Locate the cell with the specified text and output its [X, Y] center coordinate. 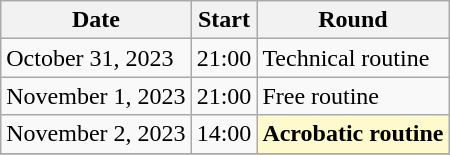
Date [96, 20]
Acrobatic routine [353, 134]
14:00 [224, 134]
November 1, 2023 [96, 96]
Free routine [353, 96]
Round [353, 20]
Technical routine [353, 58]
October 31, 2023 [96, 58]
Start [224, 20]
November 2, 2023 [96, 134]
